Find where the given text appears and provide that cell's center as [x, y] coordinate. 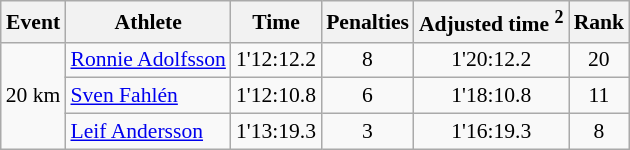
1'12:12.2 [276, 60]
Event [34, 22]
1'20:12.2 [492, 60]
1'18:10.8 [492, 96]
20 [600, 60]
Adjusted time 2 [492, 22]
Sven Fahlén [148, 96]
Ronnie Adolfsson [148, 60]
6 [368, 96]
1'13:19.3 [276, 132]
11 [600, 96]
Rank [600, 22]
1'12:10.8 [276, 96]
Time [276, 22]
1'16:19.3 [492, 132]
3 [368, 132]
20 km [34, 96]
Leif Andersson [148, 132]
Athlete [148, 22]
Penalties [368, 22]
